Return the (X, Y) coordinate for the center point of the cell that contains the specified text.  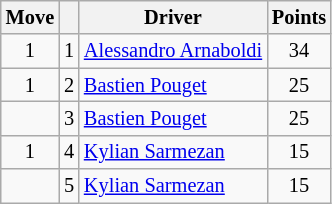
2 (69, 85)
3 (69, 118)
Alessandro Arnaboldi (173, 51)
Driver (173, 17)
Points (299, 17)
34 (299, 51)
5 (69, 186)
Move (30, 17)
4 (69, 152)
